Detect which cell encompasses the target text, then output its [X, Y] center coordinate. 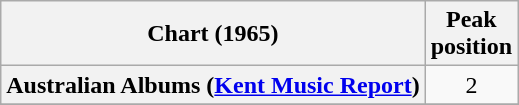
2 [471, 85]
Australian Albums (Kent Music Report) [213, 85]
Peakposition [471, 34]
Chart (1965) [213, 34]
